Output the [x, y] coordinate of the center of the cell containing the given text.  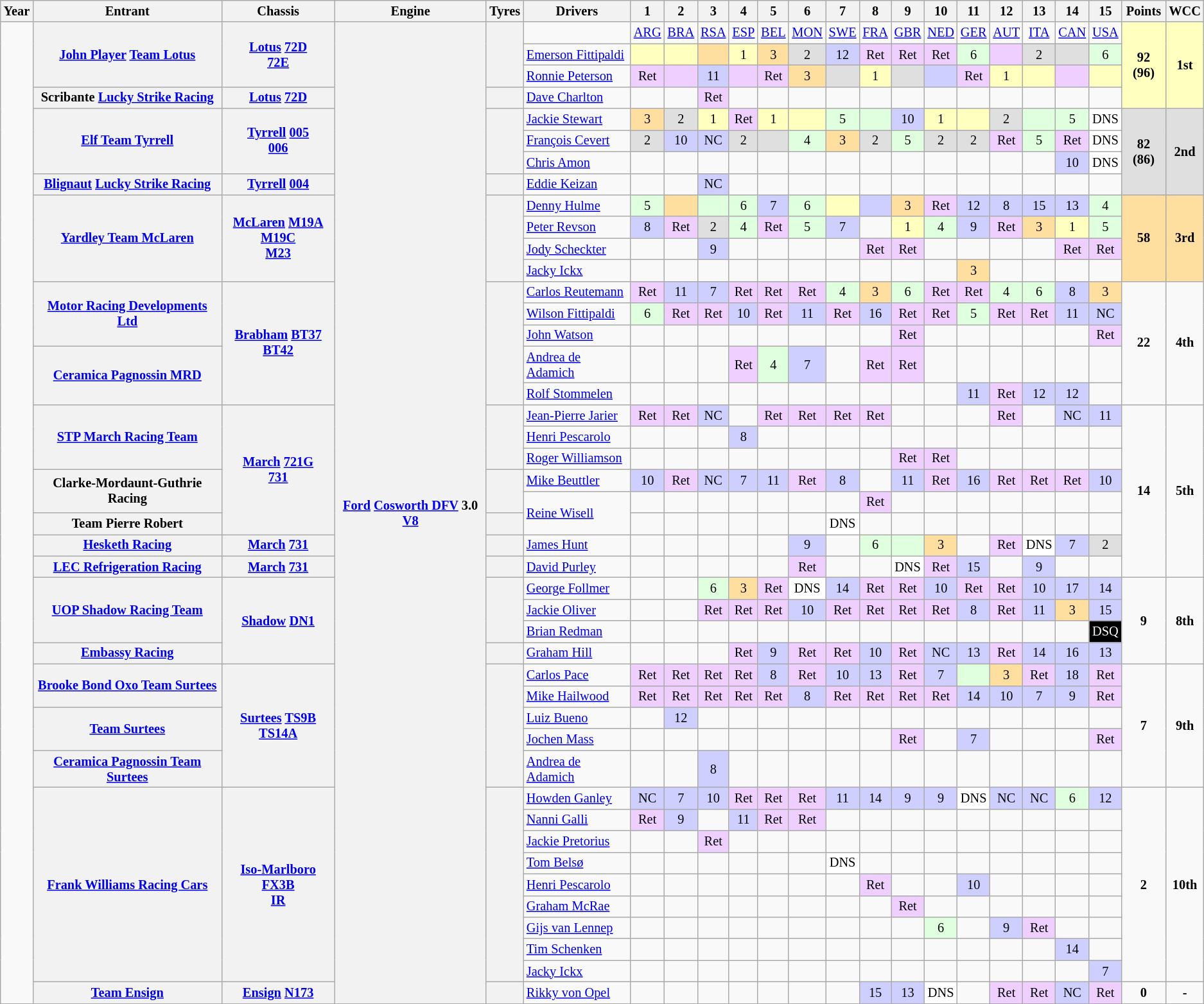
AUT [1006, 33]
Denny Hulme [577, 205]
DSQ [1105, 632]
Dave Charlton [577, 98]
Jackie Stewart [577, 119]
Tyres [505, 11]
Rikky von Opel [577, 992]
1st [1185, 65]
David Purley [577, 567]
Scribante Lucky Strike Racing [127, 98]
ARG [647, 33]
USA [1105, 33]
LEC Refrigeration Racing [127, 567]
92 (96) [1144, 65]
Surtees TS9BTS14A [278, 725]
Tyrrell 005006 [278, 141]
Tyrrell 004 [278, 184]
5th [1185, 490]
Carlos Reutemann [577, 292]
FRA [875, 33]
Iso-Marlboro FX3BIR [278, 885]
Shadow DN1 [278, 620]
Ensign N173 [278, 992]
George Follmer [577, 588]
Drivers [577, 11]
Jody Scheckter [577, 249]
Elf Team Tyrrell [127, 141]
BEL [773, 33]
CAN [1072, 33]
3rd [1185, 238]
Jean-Pierre Jarier [577, 415]
Emerson Fittipaldi [577, 55]
Motor Racing Developments Ltd [127, 313]
Reine Wisell [577, 512]
58 [1144, 238]
Rolf Stommelen [577, 394]
Embassy Racing [127, 653]
Team Surtees [127, 728]
ESP [744, 33]
Tim Schenken [577, 949]
8th [1185, 620]
Lotus 72D [278, 98]
Brian Redman [577, 632]
Brooke Bond Oxo Team Surtees [127, 686]
NED [941, 33]
ITA [1039, 33]
0 [1144, 992]
WCC [1185, 11]
Hesketh Racing [127, 545]
Roger Williamson [577, 458]
Ceramica Pagnossin MRD [127, 375]
McLaren M19AM19CM23 [278, 238]
Brabham BT37BT42 [278, 343]
MON [807, 33]
John Watson [577, 335]
17 [1072, 588]
Jochen Mass [577, 740]
RSA [713, 33]
Ronnie Peterson [577, 76]
Chassis [278, 11]
Tom Belsø [577, 863]
Chris Amon [577, 162]
Lotus 72D72E [278, 54]
Mike Beuttler [577, 480]
Blignaut Lucky Strike Racing [127, 184]
22 [1144, 343]
François Cevert [577, 141]
Eddie Keizan [577, 184]
Engine [410, 11]
Gijs van Lennep [577, 928]
2nd [1185, 151]
Jackie Oliver [577, 610]
9th [1185, 725]
Clarke-Mordaunt-Guthrie Racing [127, 490]
Peter Revson [577, 227]
Year [17, 11]
STP March Racing Team [127, 437]
Entrant [127, 11]
GER [973, 33]
Nanni Galli [577, 820]
Jackie Pretorius [577, 842]
Carlos Pace [577, 675]
Frank Williams Racing Cars [127, 885]
- [1185, 992]
Graham Hill [577, 653]
GBR [908, 33]
Yardley Team McLaren [127, 238]
Ford Cosworth DFV 3.0 V8 [410, 512]
Mike Hailwood [577, 697]
John Player Team Lotus [127, 54]
March 721G731 [278, 469]
18 [1072, 675]
SWE [842, 33]
Wilson Fittipaldi [577, 314]
Points [1144, 11]
James Hunt [577, 545]
Howden Ganley [577, 798]
Team Ensign [127, 992]
Graham McRae [577, 906]
Team Pierre Robert [127, 523]
4th [1185, 343]
UOP Shadow Racing Team [127, 610]
BRA [681, 33]
Luiz Bueno [577, 718]
82 (86) [1144, 151]
10th [1185, 885]
Ceramica Pagnossin Team Surtees [127, 769]
